Capture the cell that displays the provided text and extract its (x, y) central coordinate. 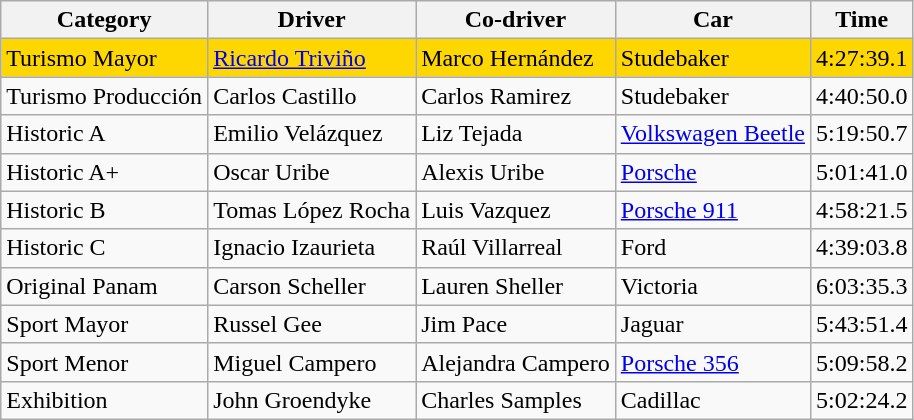
Historic C (104, 248)
Porsche (712, 172)
Jim Pace (516, 324)
Turismo Mayor (104, 58)
Sport Menor (104, 362)
Ignacio Izaurieta (312, 248)
Marco Hernández (516, 58)
Car (712, 20)
Alexis Uribe (516, 172)
Charles Samples (516, 400)
5:01:41.0 (862, 172)
Category (104, 20)
5:43:51.4 (862, 324)
5:09:58.2 (862, 362)
Cadillac (712, 400)
Oscar Uribe (312, 172)
Emilio Velázquez (312, 134)
Carlos Ramirez (516, 96)
Carson Scheller (312, 286)
Alejandra Campero (516, 362)
Historic A+ (104, 172)
Liz Tejada (516, 134)
Jaguar (712, 324)
Luis Vazquez (516, 210)
5:19:50.7 (862, 134)
4:40:50.0 (862, 96)
Ford (712, 248)
Victoria (712, 286)
Historic A (104, 134)
Ricardo Triviño (312, 58)
Historic B (104, 210)
Driver (312, 20)
Exhibition (104, 400)
Turismo Producción (104, 96)
Time (862, 20)
5:02:24.2 (862, 400)
Co-driver (516, 20)
6:03:35.3 (862, 286)
Sport Mayor (104, 324)
Volkswagen Beetle (712, 134)
Carlos Castillo (312, 96)
Russel Gee (312, 324)
Lauren Sheller (516, 286)
Miguel Campero (312, 362)
4:27:39.1 (862, 58)
Tomas López Rocha (312, 210)
John Groendyke (312, 400)
Original Panam (104, 286)
Raúl Villarreal (516, 248)
4:58:21.5 (862, 210)
Porsche 911 (712, 210)
Porsche 356 (712, 362)
4:39:03.8 (862, 248)
